Find where the given text appears and provide that cell's center as (X, Y) coordinate. 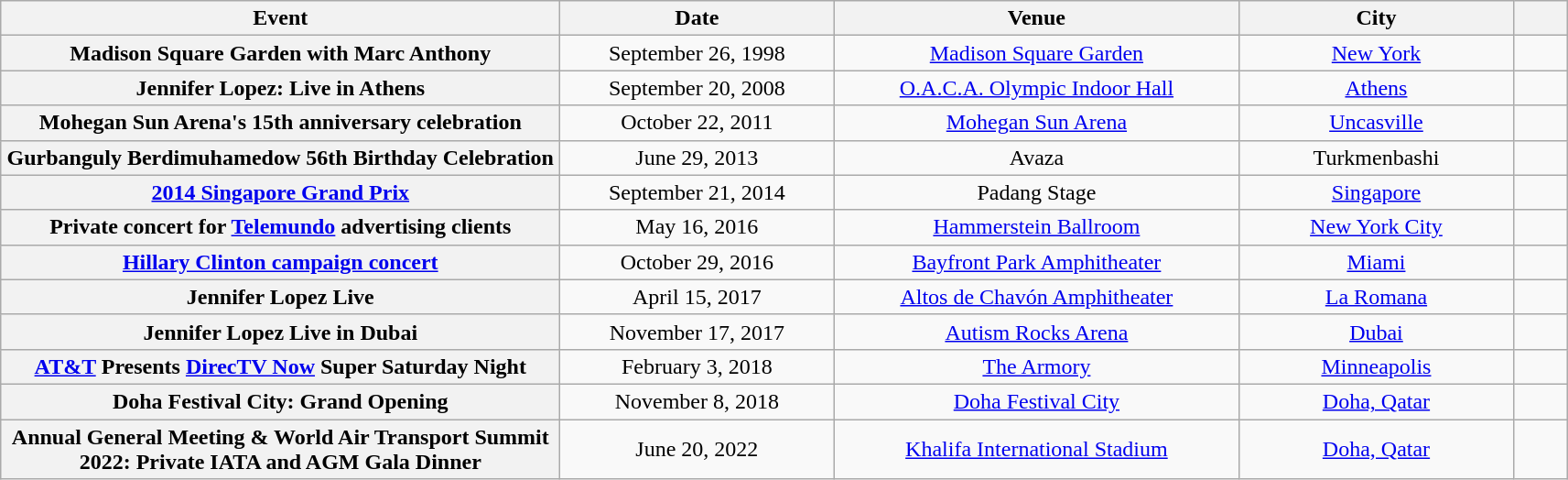
New York City (1377, 227)
Hillary Clinton campaign concert (280, 262)
Mohegan Sun Arena's 15th anniversary celebration (280, 123)
June 20, 2022 (697, 449)
Event (280, 18)
Jennifer Lopez: Live in Athens (280, 88)
May 16, 2016 (697, 227)
Miami (1377, 262)
New York (1377, 53)
City (1377, 18)
Jennifer Lopez Live (280, 297)
Altos de Chavón Amphitheater (1036, 297)
Mohegan Sun Arena (1036, 123)
Avaza (1036, 158)
April 15, 2017 (697, 297)
Athens (1377, 88)
Doha Festival City: Grand Opening (280, 401)
September 20, 2008 (697, 88)
November 17, 2017 (697, 332)
Hammerstein Ballroom (1036, 227)
Bayfront Park Amphitheater (1036, 262)
Singapore (1377, 192)
September 21, 2014 (697, 192)
November 8, 2018 (697, 401)
Doha Festival City (1036, 401)
October 29, 2016 (697, 262)
Autism Rocks Arena (1036, 332)
O.A.C.A. Olympic Indoor Hall (1036, 88)
Private concert for Telemundo advertising clients (280, 227)
Venue (1036, 18)
Minneapolis (1377, 366)
Madison Square Garden (1036, 53)
Uncasville (1377, 123)
February 3, 2018 (697, 366)
October 22, 2011 (697, 123)
Madison Square Garden with Marc Anthony (280, 53)
Turkmenbashi (1377, 158)
Padang Stage (1036, 192)
Jennifer Lopez Live in Dubai (280, 332)
2014 Singapore Grand Prix (280, 192)
Annual General Meeting & World Air Transport Summit 2022: Private IATA and AGM Gala Dinner (280, 449)
September 26, 1998 (697, 53)
Gurbanguly Berdimuhamedow 56th Birthday Celebration (280, 158)
The Armory (1036, 366)
La Romana (1377, 297)
AT&T Presents DirecTV Now Super Saturday Night (280, 366)
Dubai (1377, 332)
June 29, 2013 (697, 158)
Khalifa International Stadium (1036, 449)
Date (697, 18)
